Search for the cell housing the specified text and yield its [x, y] center coordinate. 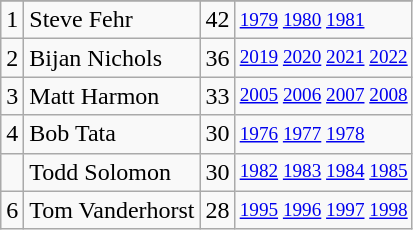
1979 1980 1981 [324, 20]
Matt Harmon [112, 96]
6 [12, 210]
1 [12, 20]
33 [218, 96]
Tom Vanderhorst [112, 210]
3 [12, 96]
Bijan Nichols [112, 58]
4 [12, 134]
Steve Fehr [112, 20]
Todd Solomon [112, 172]
1995 1996 1997 1998 [324, 210]
2 [12, 58]
1976 1977 1978 [324, 134]
2019 2020 2021 2022 [324, 58]
2005 2006 2007 2008 [324, 96]
42 [218, 20]
36 [218, 58]
1982 1983 1984 1985 [324, 172]
Bob Tata [112, 134]
28 [218, 210]
